From the cell containing the given text, extract its center point as [X, Y] coordinate. 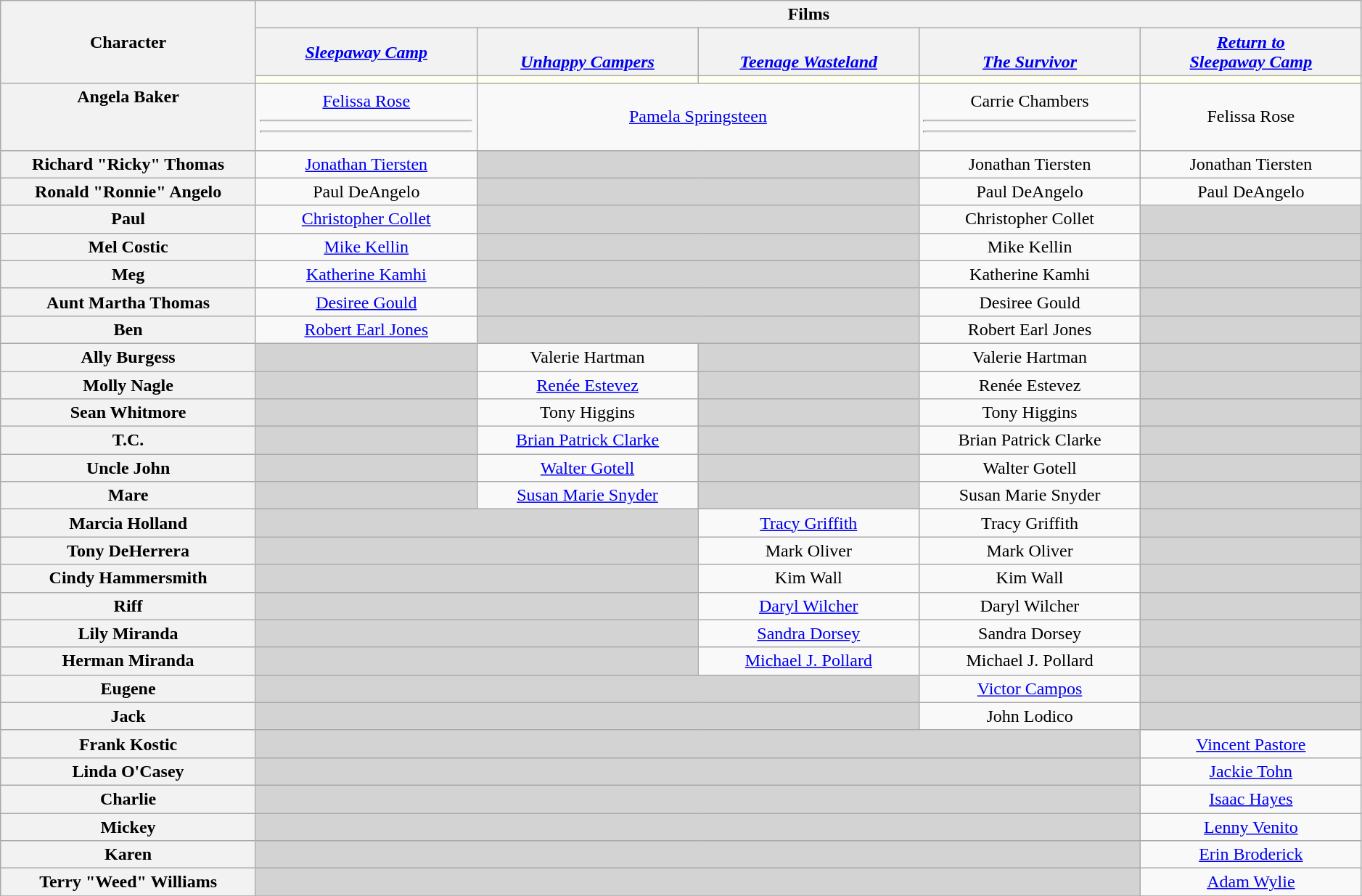
Unhappy Campers [588, 52]
John Lodico [1030, 716]
The Survivor [1030, 52]
Adam Wylie [1251, 882]
Mickey [128, 826]
Jack [128, 716]
Cindy Hammersmith [128, 578]
Mare [128, 496]
Carrie Chambers [1030, 117]
Teenage Wasteland [808, 52]
Sleepaway Camp [366, 52]
Ally Burgess [128, 357]
Uncle John [128, 468]
Molly Nagle [128, 385]
Ronald "Ronnie" Angelo [128, 192]
Karen [128, 855]
Linda O'Casey [128, 771]
Terry "Weed" Williams [128, 882]
Herman Miranda [128, 661]
Mel Costic [128, 247]
Frank Kostic [128, 744]
Eugene [128, 689]
Ben [128, 329]
Meg [128, 274]
Lenny Venito [1251, 826]
Riff [128, 606]
Marcia Holland [128, 523]
Vincent Pastore [1251, 744]
Isaac Hayes [1251, 799]
Jackie Tohn [1251, 771]
Richard "Ricky" Thomas [128, 164]
Paul [128, 219]
Aunt Martha Thomas [128, 302]
Return toSleepaway Camp [1251, 52]
Sean Whitmore [128, 413]
T.C. [128, 440]
Films [808, 15]
Pamela Springsteen [698, 117]
Character [128, 42]
Tony DeHerrera [128, 551]
Charlie [128, 799]
Victor Campos [1030, 689]
Erin Broderick [1251, 855]
Lily Miranda [128, 633]
Angela Baker [128, 117]
